For the text-containing cell, return its midpoint in (x, y) coordinate format. 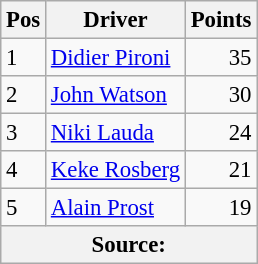
4 (24, 170)
1 (24, 58)
Didier Pironi (116, 58)
5 (24, 208)
Driver (116, 20)
Source: (129, 245)
Alain Prost (116, 208)
Niki Lauda (116, 133)
24 (220, 133)
30 (220, 95)
2 (24, 95)
Pos (24, 20)
35 (220, 58)
21 (220, 170)
Points (220, 20)
John Watson (116, 95)
Keke Rosberg (116, 170)
3 (24, 133)
19 (220, 208)
